Scan for the cell matching the given text and deliver its [x, y] coordinate at center. 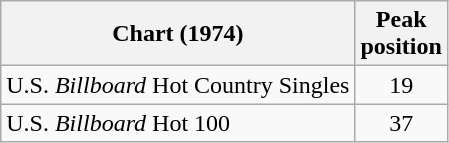
37 [401, 123]
19 [401, 85]
Peakposition [401, 34]
Chart (1974) [178, 34]
U.S. Billboard Hot 100 [178, 123]
U.S. Billboard Hot Country Singles [178, 85]
